Provide the (X, Y) coordinate of the cell's center where the given text is located.  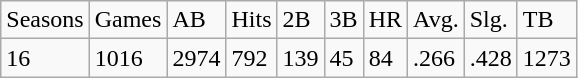
1016 (128, 58)
Games (128, 20)
Seasons (45, 20)
TB (546, 20)
HR (385, 20)
139 (300, 58)
2B (300, 20)
Avg. (436, 20)
.266 (436, 58)
Slg. (490, 20)
45 (344, 58)
.428 (490, 58)
2974 (196, 58)
792 (252, 58)
3B (344, 20)
84 (385, 58)
AB (196, 20)
1273 (546, 58)
16 (45, 58)
Hits (252, 20)
